Return the (X, Y) coordinate for the center point of the cell that contains the specified text.  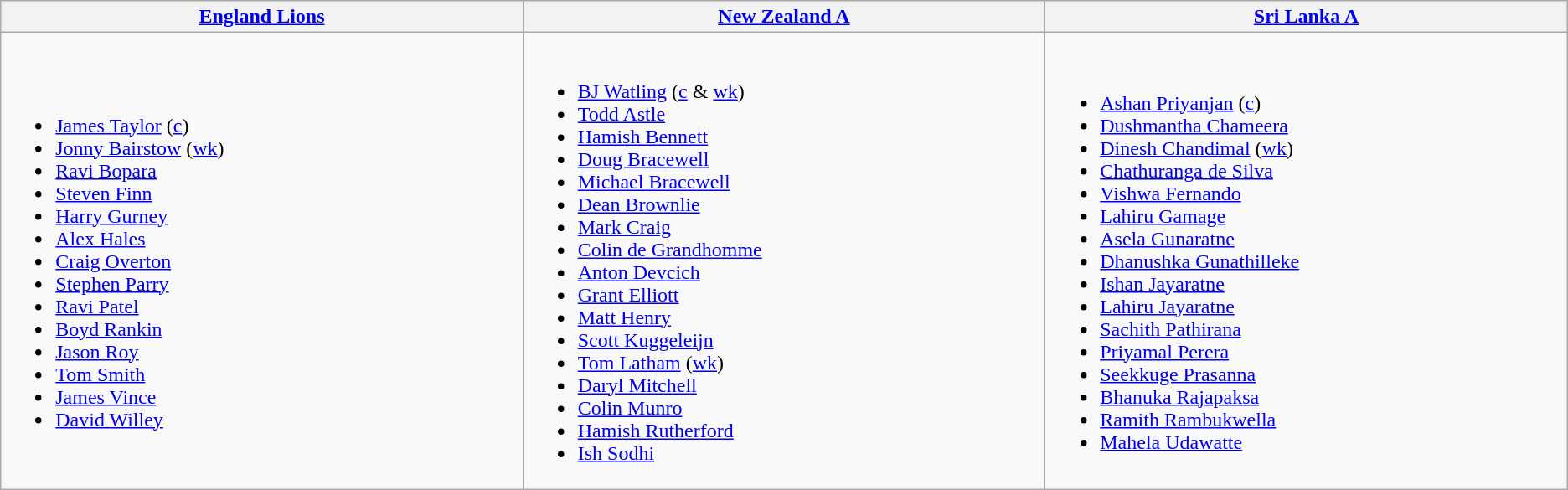
New Zealand A (784, 17)
England Lions (261, 17)
Sri Lanka A (1307, 17)
